Return the (x, y) coordinate for the center point of the cell that contains the specified text.  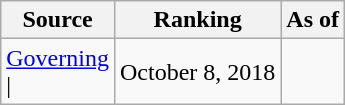
Source (58, 20)
Ranking (197, 20)
October 8, 2018 (197, 72)
As of (313, 20)
Governing| (58, 72)
